Determine the [X, Y] coordinate at the center of the cell enclosing the given text.  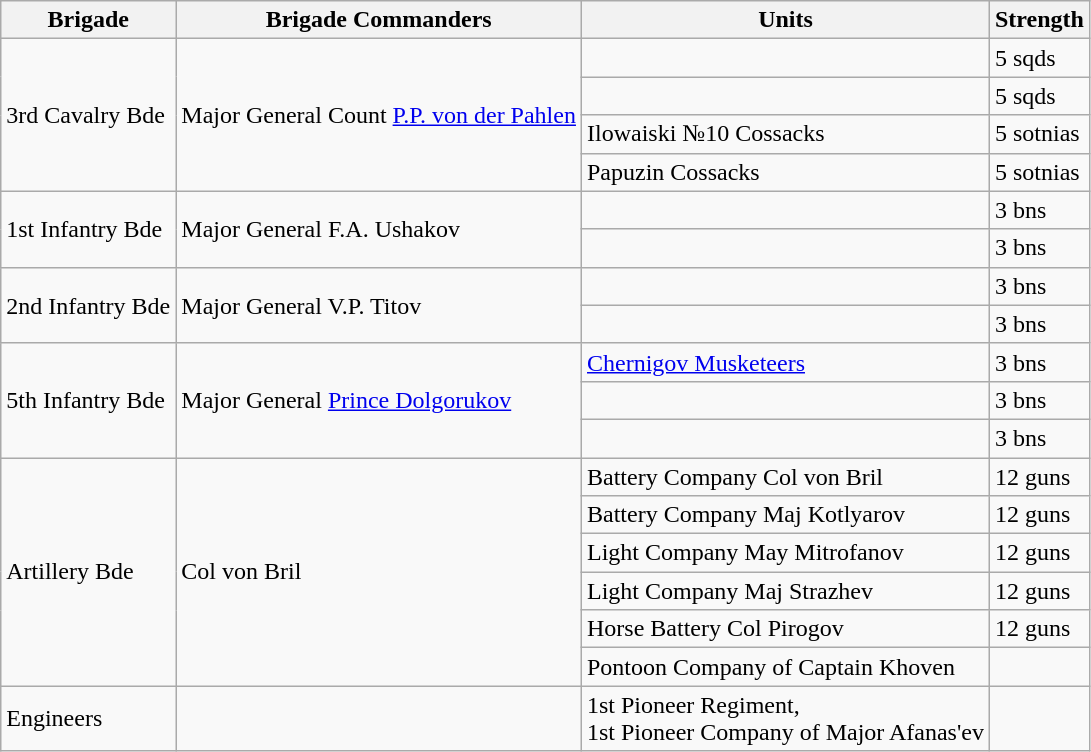
Artillery Bde [88, 572]
5th Infantry Bde [88, 400]
Battery Company Col von Bril [785, 477]
Col von Bril [379, 572]
1st Pioneer Regiment,1st Pioneer Company of Major Afanas'ev [785, 718]
Light Company Maj Strazhev [785, 591]
Major General V.P. Titov [379, 305]
Brigade Commanders [379, 20]
Chernigov Musketeers [785, 362]
Battery Company Maj Kotlyarov [785, 515]
Strength [1039, 20]
3rd Cavalry Bde [88, 115]
Major General Prince Dolgorukov [379, 400]
2nd Infantry Bde [88, 305]
Brigade [88, 20]
Major General Count P.P. von der Pahlen [379, 115]
Major General F.A. Ushakov [379, 229]
Papuzin Cossacks [785, 172]
Ilowaiski №10 Cossacks [785, 134]
Pontoon Company of Captain Khoven [785, 667]
Light Company May Mitrofanov [785, 553]
1st Infantry Bde [88, 229]
Units [785, 20]
Engineers [88, 718]
Horse Battery Col Pirogov [785, 629]
